Extract the [x, y] coordinate from the center of the cell holding the provided text.  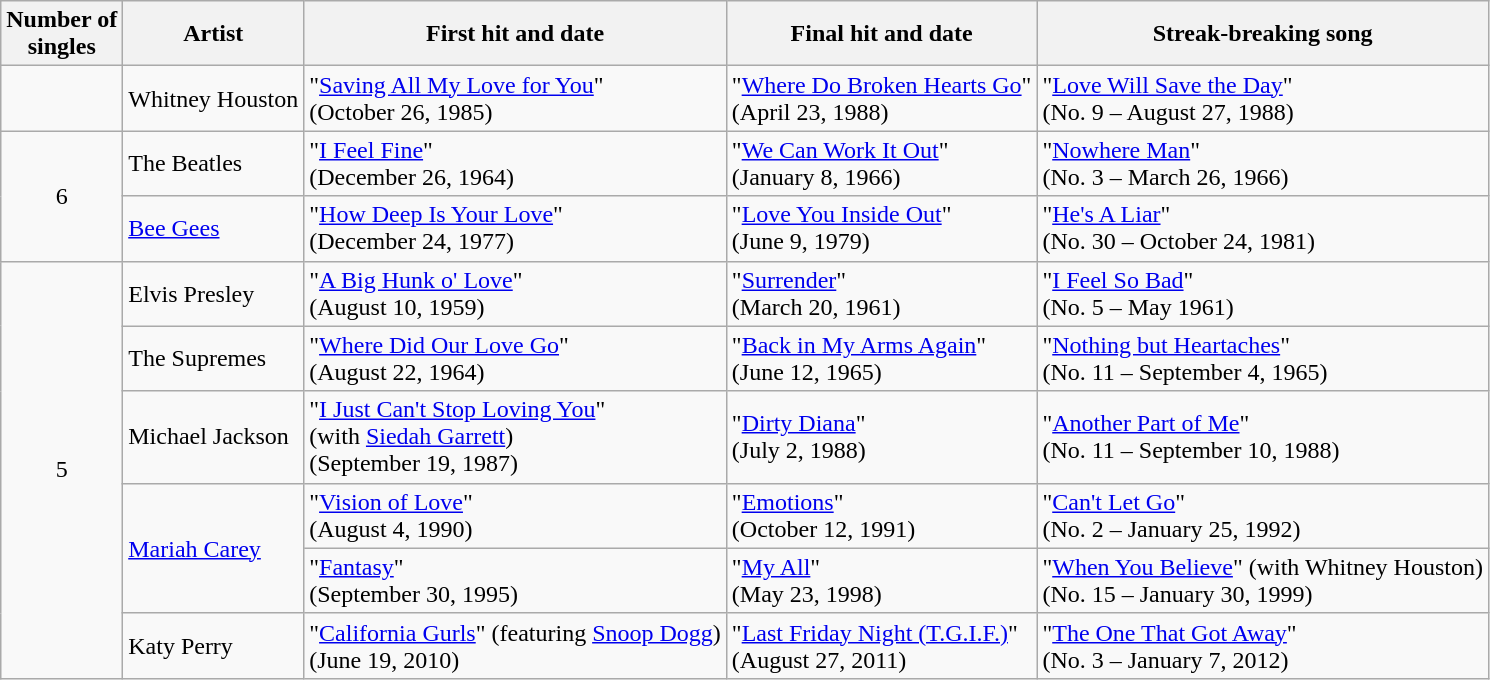
"How Deep Is Your Love" (December 24, 1977) [516, 228]
"Where Do Broken Hearts Go" (April 23, 1988) [882, 98]
"When You Believe" (with Whitney Houston)(No. 15 – January 30, 1999) [1263, 580]
Final hit and date [882, 34]
The Supremes [214, 358]
Bee Gees [214, 228]
"California Gurls" (featuring Snoop Dogg) (June 19, 2010) [516, 646]
"The One That Got Away" (No. 3 – January 7, 2012) [1263, 646]
"Fantasy" (September 30, 1995) [516, 580]
The Beatles [214, 164]
"Nowhere Man" (No. 3 – March 26, 1966) [1263, 164]
"I Just Can't Stop Loving You" (with Siedah Garrett) (September 19, 1987) [516, 437]
5 [62, 470]
Katy Perry [214, 646]
Number of singles [62, 34]
"Can't Let Go" (No. 2 – January 25, 1992) [1263, 516]
Whitney Houston [214, 98]
Michael Jackson [214, 437]
"Love Will Save the Day" (No. 9 – August 27, 1988) [1263, 98]
"Nothing but Heartaches" (No. 11 – September 4, 1965) [1263, 358]
"A Big Hunk o' Love" (August 10, 1959) [516, 294]
Streak-breaking song [1263, 34]
"Emotions" (October 12, 1991) [882, 516]
"We Can Work It Out" (January 8, 1966) [882, 164]
"He's A Liar" (No. 30 – October 24, 1981) [1263, 228]
6 [62, 196]
Mariah Carey [214, 548]
"Love You Inside Out" (June 9, 1979) [882, 228]
"I Feel Fine" (December 26, 1964) [516, 164]
"I Feel So Bad" (No. 5 – May 1961) [1263, 294]
"My All" (May 23, 1998) [882, 580]
"Surrender" (March 20, 1961) [882, 294]
"Last Friday Night (T.G.I.F.)" (August 27, 2011) [882, 646]
"Where Did Our Love Go" (August 22, 1964) [516, 358]
"Saving All My Love for You" (October 26, 1985) [516, 98]
Elvis Presley [214, 294]
Artist [214, 34]
"Dirty Diana" (July 2, 1988) [882, 437]
"Another Part of Me" (No. 11 – September 10, 1988) [1263, 437]
"Vision of Love" (August 4, 1990) [516, 516]
"Back in My Arms Again" (June 12, 1965) [882, 358]
First hit and date [516, 34]
